Extract the [X, Y] coordinate from the center of the cell holding the provided text.  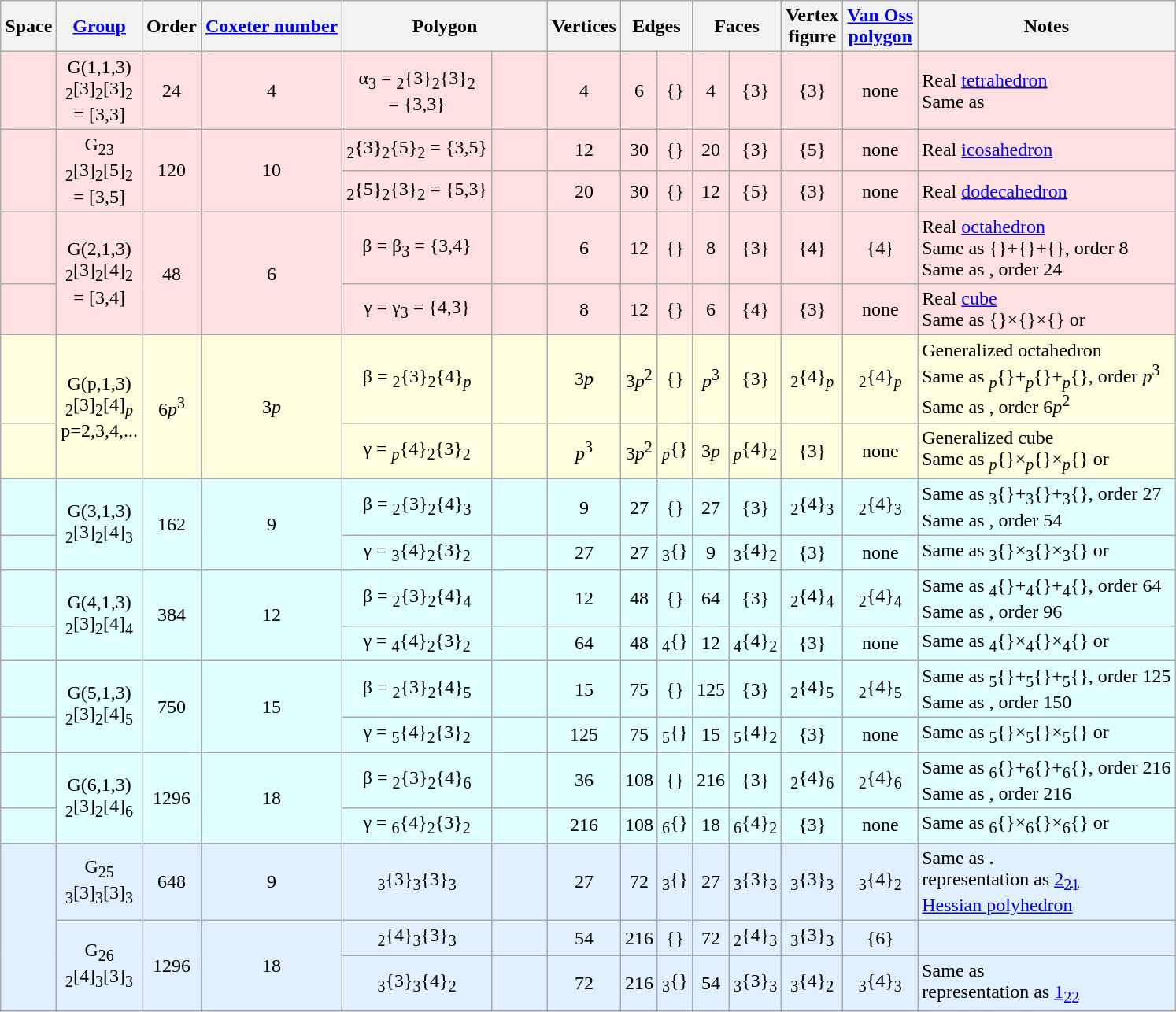
3{3}3{4}2 [417, 984]
G(5,1,3)2[3]2[4]5 [99, 707]
5{} [675, 734]
Same as 5{}×5{}×5{} or [1047, 734]
p{4}2 [756, 450]
Space [28, 27]
4{} [675, 644]
Generalized octahedronSame as p{}+p{}+p{}, order p3Same as , order 6p2 [1047, 379]
3{3}3{3}3 [417, 881]
36 [584, 781]
β = 2{3}2{4}5 [417, 689]
G262[4]3[3]3 [99, 966]
Order [172, 27]
384 [172, 615]
G(p,1,3)2[3]2[4]pp=2,3,4,... [99, 408]
Same as 6{}×6{}×6{} or [1047, 825]
Faces [737, 27]
Same as 3{}×3{}×3{} or [1047, 552]
6{4}2 [756, 825]
162 [172, 525]
4{4}2 [756, 644]
2{5}2{3}2 = {5,3} [417, 190]
6{} [675, 825]
α3 = 2{3}2{3}2= {3,3} [417, 90]
G(3,1,3)2[3]2[4]3 [99, 525]
6p3 [172, 408]
Real octahedronSame as {}+{}+{}, order 8Same as , order 24 [1047, 248]
Polygon [446, 27]
γ = 3{4}2{3}2 [417, 552]
G253[3]3[3]3 [99, 881]
Vertices [584, 27]
120 [172, 170]
2{4}3{3}3 [417, 938]
β = 2{3}2{4}4 [417, 598]
{6} [880, 938]
3{4}3 [880, 984]
Real dodecahedron [1047, 190]
G(6,1,3)2[3]2[4]6 [99, 798]
Same as . representation as 221Hessian polyhedron [1047, 881]
Coxeter number [271, 27]
Notes [1047, 27]
Same as 6{}+6{}+6{}, order 216Same as , order 216 [1047, 781]
γ = p{4}2{3}2 [417, 450]
Same as 4{}×4{}×4{} or [1047, 644]
G232[3]2[5]2= [3,5] [99, 170]
Same as 3{}+3{}+3{}, order 27Same as , order 54 [1047, 507]
G(1,1,3) 2[3]2[3]2= [3,3] [99, 90]
Real tetrahedronSame as [1047, 90]
β = 2{3}2{4}3 [417, 507]
Same as 4{}+4{}+4{}, order 64Same as , order 96 [1047, 598]
2{3}2{5}2 = {3,5} [417, 150]
Van Osspolygon [880, 27]
10 [271, 170]
γ = γ3 = {4,3} [417, 310]
γ = 5{4}2{3}2 [417, 734]
24 [172, 90]
Real icosahedron [1047, 150]
750 [172, 707]
Same as representation as 122 [1047, 984]
5{4}2 [756, 734]
Generalized cubeSame as p{}×p{}×p{} or [1047, 450]
Group [99, 27]
G(2,1,3)2[3]2[4]2= [3,4] [99, 274]
G(4,1,3)2[3]2[4]4 [99, 615]
β = β3 = {3,4} [417, 248]
Same as 5{}+5{}+5{}, order 125Same as , order 150 [1047, 689]
β = 2{3}2{4}p [417, 379]
γ = 4{4}2{3}2 [417, 644]
β = 2{3}2{4}6 [417, 781]
p{} [675, 450]
Real cubeSame as {}×{}×{} or [1047, 310]
γ = 6{4}2{3}2 [417, 825]
648 [172, 881]
Edges [656, 27]
Vertexfigure [812, 27]
